Capture the cell that displays the provided text and extract its [x, y] central coordinate. 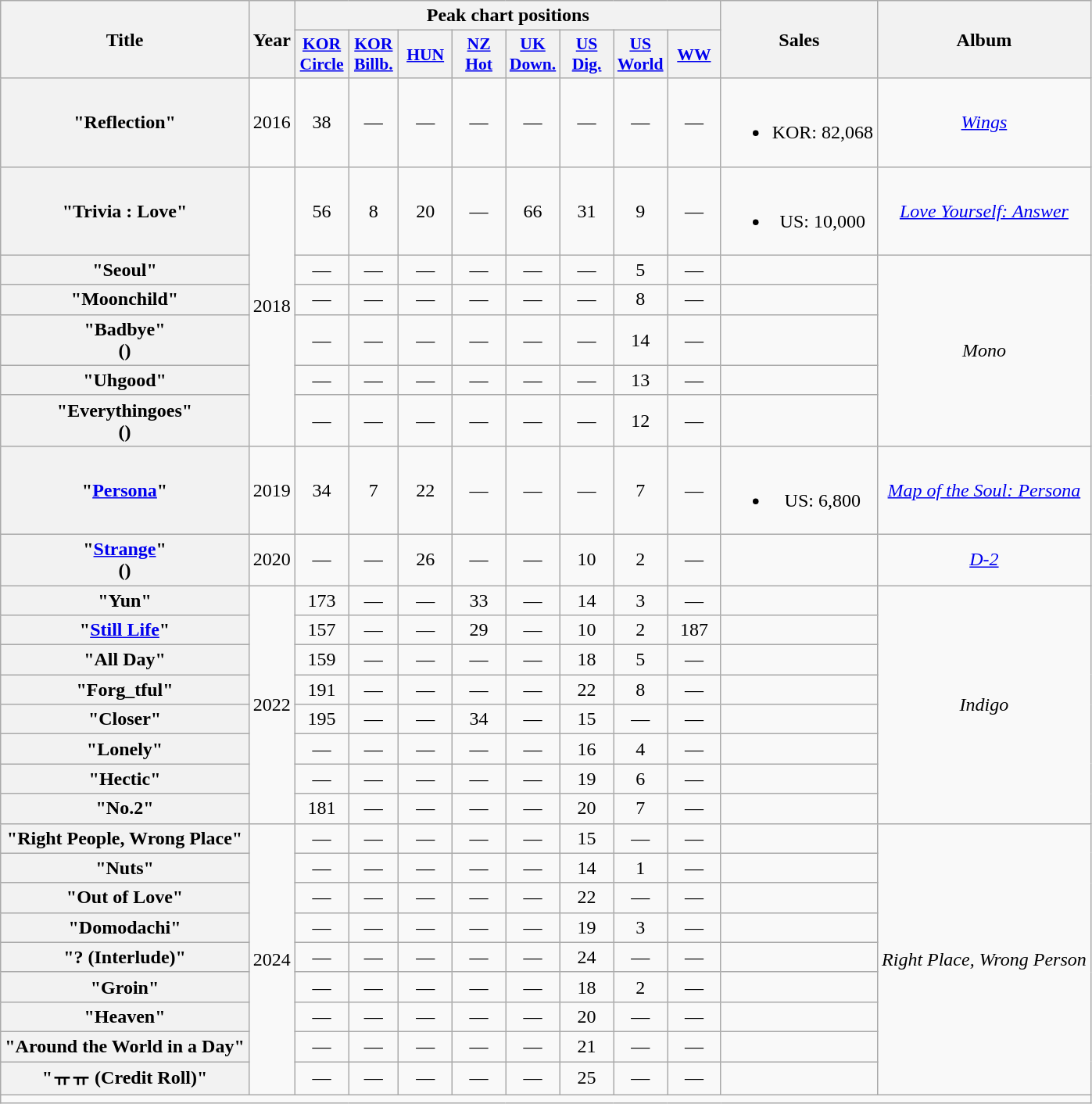
159 [321, 660]
181 [321, 808]
KORCircle [321, 55]
"Heaven" [125, 1016]
38 [321, 122]
"Persona" [125, 489]
"Seoul" [125, 270]
"? (Interlude)" [125, 957]
Wings [985, 122]
25 [586, 1079]
"Badbye"() [125, 339]
21 [586, 1046]
"Reflection" [125, 122]
2018 [272, 306]
"Yun" [125, 600]
24 [586, 957]
"Nuts" [125, 868]
UKDown. [533, 55]
"Closer" [125, 719]
66 [533, 211]
12 [641, 421]
"Everythingoes"() [125, 421]
1 [641, 868]
9 [641, 211]
"Around the World in a Day" [125, 1046]
"Forg_tful" [125, 690]
191 [321, 690]
Map of the Soul: Persona [985, 489]
KOR: 82,068 [799, 122]
2016 [272, 122]
"Trivia : Love" [125, 211]
4 [641, 749]
Year [272, 39]
56 [321, 211]
"No.2" [125, 808]
31 [586, 211]
"Domodachi" [125, 927]
"Out of Love" [125, 898]
"All Day" [125, 660]
Peak chart positions [508, 16]
2022 [272, 704]
US: 6,800 [799, 489]
Indigo [985, 704]
195 [321, 719]
NZHot [478, 55]
Sales [799, 39]
USDig. [586, 55]
"Groin" [125, 987]
2020 [272, 560]
"Right People, Wrong Place" [125, 838]
13 [641, 380]
33 [478, 600]
D-2 [985, 560]
"ㅠㅠ (Credit Roll)" [125, 1079]
29 [478, 630]
US: 10,000 [799, 211]
Title [125, 39]
Album [985, 39]
"Strange"() [125, 560]
157 [321, 630]
"Still Life" [125, 630]
2024 [272, 959]
Love Yourself: Answer [985, 211]
2019 [272, 489]
26 [425, 560]
"Lonely" [125, 749]
WW [694, 55]
USWorld [641, 55]
187 [694, 630]
KORBillb. [374, 55]
173 [321, 600]
6 [641, 779]
"Uhgood" [125, 380]
"Hectic" [125, 779]
Mono [985, 350]
HUN [425, 55]
16 [586, 749]
"Moonchild" [125, 299]
Right Place, Wrong Person [985, 959]
